Output the [X, Y] coordinate of the center of the cell containing the given text.  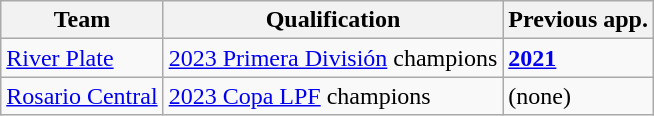
2021 [578, 58]
Previous app. [578, 20]
Qualification [333, 20]
2023 Copa LPF champions [333, 96]
Team [82, 20]
Rosario Central [82, 96]
2023 Primera División champions [333, 58]
River Plate [82, 58]
(none) [578, 96]
